Output the (x, y) coordinate of the center of the cell containing the given text.  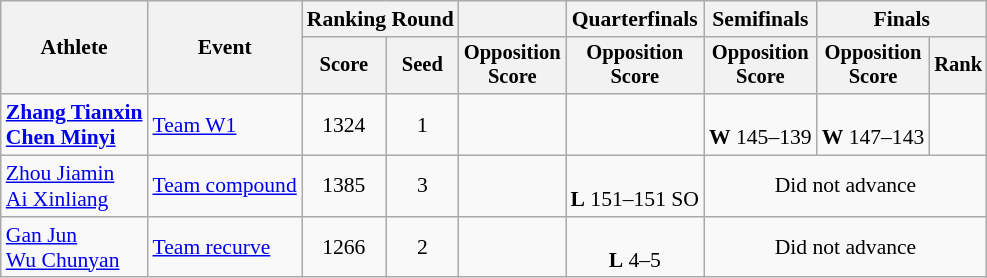
W 147–143 (874, 124)
L 151–151 SO (635, 186)
2 (422, 248)
W 145–139 (760, 124)
3 (422, 186)
Event (224, 48)
1266 (344, 248)
Rank (958, 66)
Semifinals (760, 19)
1 (422, 124)
Zhou JiaminAi Xinliang (74, 186)
L 4–5 (635, 248)
Team W1 (224, 124)
Ranking Round (380, 19)
1385 (344, 186)
1324 (344, 124)
Gan JunWu Chunyan (74, 248)
Finals (902, 19)
Score (344, 66)
Zhang Tianxin Chen Minyi (74, 124)
Seed (422, 66)
Team compound (224, 186)
Quarterfinals (635, 19)
Team recurve (224, 248)
Athlete (74, 48)
